Detect which cell encompasses the target text, then output its (x, y) center coordinate. 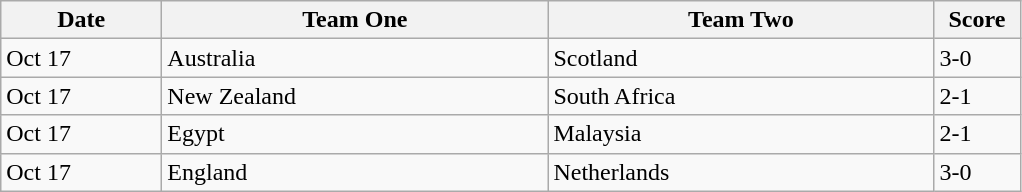
Netherlands (741, 172)
Team Two (741, 20)
Australia (355, 58)
Malaysia (741, 134)
Date (82, 20)
Score (977, 20)
South Africa (741, 96)
New Zealand (355, 96)
England (355, 172)
Team One (355, 20)
Egypt (355, 134)
Scotland (741, 58)
